Return the (X, Y) coordinate for the center point of the cell that contains the specified text.  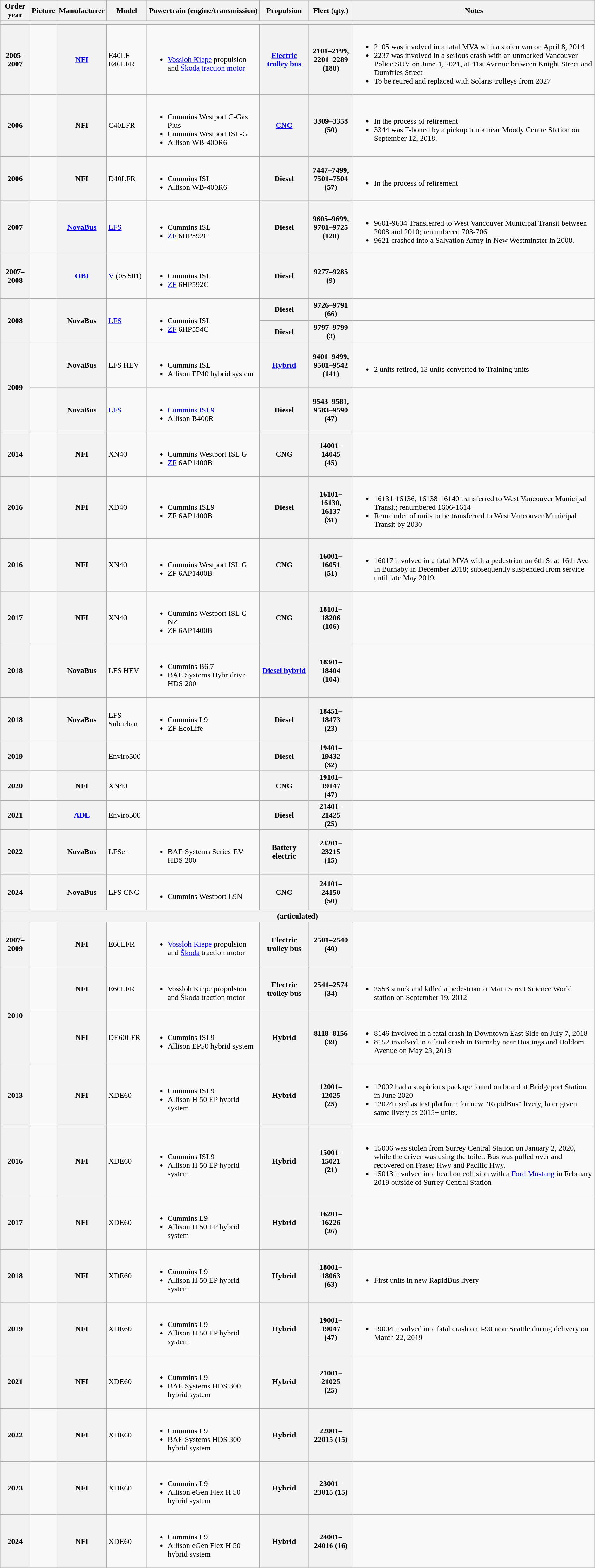
OBI (82, 276)
Powertrain (engine/transmission) (203, 11)
8118–8156(39) (331, 1038)
14001–14045(45) (331, 454)
Model (127, 11)
2008 (15, 321)
18101–18206(106) (331, 618)
19101–19147(47) (331, 786)
LFSe+ (127, 852)
23201–23215(15) (331, 852)
16101–16130, 16137(31) (331, 507)
12001–12025(25) (331, 1095)
LFS CNG (127, 892)
9605–9699, 9701–9725(120) (331, 227)
LFS Suburban (127, 720)
ADL (82, 815)
2013 (15, 1095)
Cummins ISLAllison WB-400R6 (203, 179)
Order year (15, 11)
9277–9285(9) (331, 276)
15001–15021(21) (331, 1161)
2101–2199, 2201–2289(188) (331, 60)
DE60LFR (127, 1038)
(articulated) (297, 916)
22001–22015 (15) (331, 1435)
In the process of retirement (474, 179)
23001–23015 (15) (331, 1488)
Cummins L9ZF EcoLife (203, 720)
Propulsion (284, 11)
16001–16051(51) (331, 565)
Cummins B6.7BAE Systems Hybridrive HDS 200 (203, 671)
18301–18404(104) (331, 671)
2007–2009 (15, 944)
7447–7499, 7501–7504(57) (331, 179)
24001–24016 (16) (331, 1541)
9401–9499, 9501–9542(141) (331, 365)
Fleet (qty.) (331, 11)
24101–24150(50) (331, 892)
2 units retired, 13 units converted to Training units (474, 365)
2007 (15, 227)
E40LFE40LFR (127, 60)
2023 (15, 1488)
C40LFR (127, 126)
XD40 (127, 507)
Picture (43, 11)
Cummins ISL9Allison B400R (203, 410)
Cummins ISL9Allison EP50 hybrid system (203, 1038)
2005–2007 (15, 60)
2009 (15, 387)
2541–2574(34) (331, 989)
2501–2540(40) (331, 944)
Manufacturer (82, 11)
19401–19432(32) (331, 757)
21401–21425(25) (331, 815)
Cummins ISLAllison EP40 hybrid system (203, 365)
18001–18063(63) (331, 1276)
Battery electric (284, 852)
3309–3358(50) (331, 126)
Cummins Westport L9N (203, 892)
2553 struck and killed a pedestrian at Main Street Science World station on September 19, 2012 (474, 989)
18451–18473(23) (331, 720)
9543–9581, 9583–9590(47) (331, 410)
19001–19047(47) (331, 1329)
D40LFR (127, 179)
19004 involved in a fatal crash on I-90 near Seattle during delivery on March 22, 2019 (474, 1329)
V (05.501) (127, 276)
2010 (15, 1015)
Diesel hybrid (284, 671)
9797–9799(3) (331, 332)
21001–21025(25) (331, 1382)
First units in new RapidBus livery (474, 1276)
16201–16226(26) (331, 1223)
2007–2008 (15, 276)
2020 (15, 786)
9726–9791(66) (331, 309)
2014 (15, 454)
BAE Systems Series-EV HDS 200 (203, 852)
Cummins Westport C-Gas PlusCummins Westport ISL-GAllison WB-400R6 (203, 126)
Cummins ISL9ZF 6AP1400B (203, 507)
In the process of retirement3344 was T-boned by a pickup truck near Moody Centre Station on September 12, 2018. (474, 126)
Cummins Westport ISL G NZZF 6AP1400B (203, 618)
Cummins ISLZF 6HP554C (203, 321)
Notes (474, 11)
